Extract the [X, Y] coordinate from the center of the cell holding the provided text.  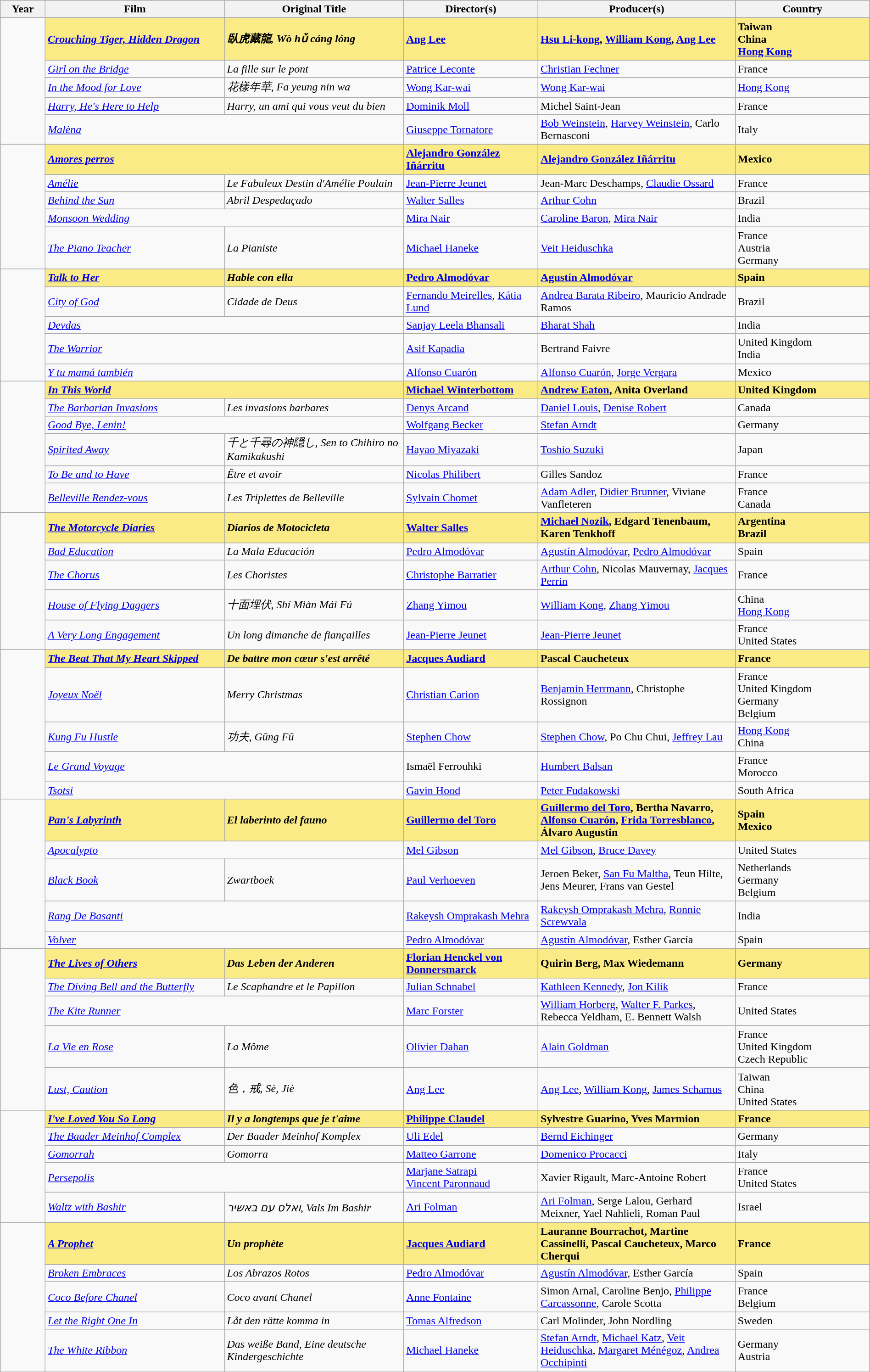
Michael Nozik, Edgard Tenenbaum, Karen Tenkhoff [637, 528]
TaiwanChinaHong Kong [802, 39]
Les Choristes [314, 575]
Amores perros [224, 160]
Alain Goldman [637, 1047]
Belleville Rendez-vous [135, 498]
Producer(s) [637, 9]
Carl Molinder, John Nordling [637, 1321]
Daniel Louis, Denise Robert [637, 407]
ChinaHong Kong [802, 605]
Sylvestre Guarino, Yves Marmion [637, 1119]
十面埋伏, Shí Miàn Mái Fú [314, 605]
Das weiße Band, Eine deutsche Kindergeschichte [314, 1350]
Sweden [802, 1321]
Ari Folman, Serge Lalou, Gerhard Meixner, Yael Nahlieli, Roman Paul [637, 1207]
Zhang Yimou [471, 605]
Stephen Chow, Po Chu Chui, Jeffrey Lau [637, 737]
Toshio Suzuki [637, 449]
Paul Verhoeven [471, 880]
Alfonso Cuarón, Jorge Vergara [637, 372]
Stefan Arndt [637, 425]
色，戒, Sè, Jiè [314, 1089]
Hong Kong [802, 87]
Julian Schnabel [471, 987]
Persepolis [224, 1178]
Fernando Meirelles, Kátia Lund [471, 301]
Spirited Away [135, 449]
Marjane SatrapiVincent Paronnaud [471, 1178]
To Be and to Have [135, 474]
Original Title [314, 9]
Arthur Cohn [637, 201]
United Kingdom [802, 390]
In the Mood for Love [135, 87]
Mel Gibson [471, 850]
City of God [135, 301]
Xavier Rigault, Marc-Antoine Robert [637, 1178]
Le Grand Voyage [224, 767]
Das Leben der Anderen [314, 963]
Un prophète [314, 1243]
South Africa [802, 790]
Mira Nair [471, 218]
Merry Christmas [314, 695]
The Barbarian Invasions [135, 407]
Cidade de Deus [314, 301]
Kathleen Kennedy, Jon Kilik [637, 987]
Tomas Alfredson [471, 1321]
Stefan Arndt, Michael Katz, Veit Heiduschka, Margaret Ménégoz, Andrea Occhipinti [637, 1350]
Pan's Labyrinth [135, 820]
Amélie [135, 183]
Gomorrah [135, 1154]
Le Scaphandre et le Papillon [314, 987]
Anne Fontaine [471, 1297]
Girl on the Bridge [135, 69]
Benjamin Herrmann, Christophe Rossignon [637, 695]
Good Bye, Lenin! [224, 425]
Harry, He's Here to Help [135, 106]
ואלס עם באשיר, Vals Im Bashir [314, 1207]
Matteo Garrone [471, 1154]
FranceUnited KingdomGermanyBelgium [802, 695]
Sanjay Leela Bhansali [471, 325]
Diarios de Motocicleta [314, 528]
Film [135, 9]
Olivier Dahan [471, 1047]
Domenico Procacci [637, 1154]
Israel [802, 1207]
Guillermo del Toro [471, 820]
Volver [224, 940]
A Prophet [135, 1243]
Bernd Eichinger [637, 1136]
Guillermo del Toro, Bertha Navarro, Alfonso Cuarón, Frida Torresblanco, Álvaro Augustin [637, 820]
La Mala Educación [314, 551]
Crouching Tiger, Hidden Dragon [135, 39]
Marc Forster [471, 1011]
Michael Winterbottom [471, 390]
Apocalypto [224, 850]
The Kite Runner [224, 1011]
Le Fabuleux Destin d'Amélie Poulain [314, 183]
Caroline Baron, Mira Nair [637, 218]
Alfonso Cuarón [471, 372]
Country [802, 9]
De battre mon cœur s'est arrêté [314, 658]
William Horberg, Walter F. Parkes, Rebecca Yeldham, E. Bennett Walsh [637, 1011]
The Warrior [224, 349]
Bob Weinstein, Harvey Weinstein, Carlo Bernasconi [637, 129]
Il y a longtemps que je t'aime [314, 1119]
In This World [224, 390]
The Motorcycle Diaries [135, 528]
Asif Kapadia [471, 349]
Joyeux Noël [135, 695]
Andrea Barata Ribeiro, Mauricio Andrade Ramos [637, 301]
Christian Carion [471, 695]
Behind the Sun [135, 201]
Simon Arnal, Caroline Benjo, Philippe Carcassonne, Carole Scotta [637, 1297]
William Kong, Zhang Yimou [637, 605]
Los Abrazos Rotos [314, 1273]
NetherlandsGermanyBelgium [802, 880]
Hable con ella [314, 278]
Let the Right One In [135, 1321]
Broken Embraces [135, 1273]
Talk to Her [135, 278]
The Baader Meinhof Complex [135, 1136]
The White Ribbon [135, 1350]
Jeroen Beker, San Fu Maltha, Teun Hilte, Jens Meurer, Frans van Gestel [637, 880]
A Very Long Engagement [135, 634]
Tsotsi [224, 790]
Denys Arcand [471, 407]
GermanyAustria [802, 1350]
The Diving Bell and the Butterfly [135, 987]
Hayao Miyazaki [471, 449]
FranceBelgium [802, 1297]
Låt den rätte komma in [314, 1321]
The Beat That My Heart Skipped [135, 658]
Rakeysh Omprakash Mehra [471, 916]
Jean-Marc Deschamps, Claudie Ossard [637, 183]
Peter Fudakowski [637, 790]
Quirin Berg, Max Wiedemann [637, 963]
TaiwanChinaUnited States [802, 1089]
Monsoon Wedding [224, 218]
FranceMorocco [802, 767]
Lust, Caution [135, 1089]
Uli Edel [471, 1136]
La Pianiste [314, 248]
Harry, un ami qui vous veut du bien [314, 106]
Florian Henckel von Donnersmarck [471, 963]
Coco avant Chanel [314, 1297]
臥虎藏龍, Wò hǔ cáng lóng [314, 39]
The Chorus [135, 575]
Abril Despedaçado [314, 201]
Un long dimanche de fiançailles [314, 634]
ArgentinaBrazil [802, 528]
Agustín Almodóvar, Pedro Almodóvar [637, 551]
Wolfgang Becker [471, 425]
Andrew Eaton, Anita Overland [637, 390]
功夫, Gūng Fū [314, 737]
Ismaël Ferrouhki [471, 767]
Canada [802, 407]
花樣年華, Fa yeung nin wa [314, 87]
Philippe Claudel [471, 1119]
House of Flying Daggers [135, 605]
Patrice Leconte [471, 69]
Japan [802, 449]
SpainMexico [802, 820]
Ari Folman [471, 1207]
Ang Lee, William Kong, James Schamus [637, 1089]
Gilles Sandoz [637, 474]
Director(s) [471, 9]
La Môme [314, 1047]
Hong KongChina [802, 737]
Bertrand Faivre [637, 349]
Veit Heiduschka [637, 248]
Dominik Moll [471, 106]
Rakeysh Omprakash Mehra, Ronnie Screwvala [637, 916]
千と千尋の神隠し, Sen to Chihiro no Kamikakushi [314, 449]
The Lives of Others [135, 963]
Les invasions barbares [314, 407]
Year [23, 9]
Black Book [135, 880]
Bad Education [135, 551]
Adam Adler, Didier Brunner, Viviane Vanfleteren [637, 498]
Coco Before Chanel [135, 1297]
Mel Gibson, Bruce Davey [637, 850]
Hsu Li-kong, William Kong, Ang Lee [637, 39]
Rang De Basanti [224, 916]
Bharat Shah [637, 325]
Arthur Cohn, Nicolas Mauvernay, Jacques Perrin [637, 575]
Pascal Caucheteux [637, 658]
Sylvain Chomet [471, 498]
Giuseppe Tornatore [471, 129]
Y tu mamá también [224, 372]
Zwartboek [314, 880]
La Vie en Rose [135, 1047]
Gomorra [314, 1154]
FranceAustriaGermany [802, 248]
Christophe Barratier [471, 575]
Humbert Balsan [637, 767]
I've Loved You So Long [135, 1119]
FranceUnited KingdomCzech Republic [802, 1047]
Malèna [224, 129]
The Piano Teacher [135, 248]
Nicolas Philibert [471, 474]
Der Baader Meinhof Komplex [314, 1136]
Agustín Almodóvar [637, 278]
FranceCanada [802, 498]
Michel Saint-Jean [637, 106]
Les Triplettes de Belleville [314, 498]
El laberinto del fauno [314, 820]
Kung Fu Hustle [135, 737]
Être et avoir [314, 474]
Christian Fechner [637, 69]
Lauranne Bourrachot, Martine Cassinelli, Pascal Caucheteux, Marco Cherqui [637, 1243]
Gavin Hood [471, 790]
Waltz with Bashir [135, 1207]
La fille sur le pont [314, 69]
Stephen Chow [471, 737]
Devdas [224, 325]
United KingdomIndia [802, 349]
